Pinpoint the cell where the given text exists, returning its (X, Y) midpoint coordinate. 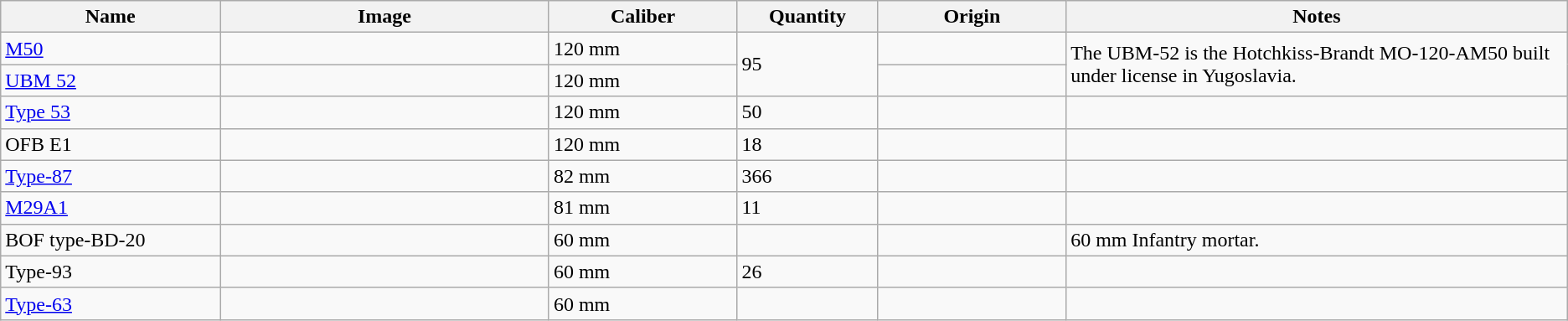
26 (807, 272)
Image (385, 17)
BOF type-BD-20 (111, 240)
Origin (972, 17)
60 mm Infantry mortar. (1317, 240)
18 (807, 144)
Type-87 (111, 176)
Notes (1317, 17)
82 mm (642, 176)
Type 53 (111, 112)
UBM 52 (111, 80)
Caliber (642, 17)
Type-63 (111, 303)
Type-93 (111, 272)
Quantity (807, 17)
OFB E1 (111, 144)
M50 (111, 49)
95 (807, 65)
M29A1 (111, 208)
The UBM-52 is the Hotchkiss-Brandt MO-120-AM50 built under license in Yugoslavia. (1317, 65)
81 mm (642, 208)
Name (111, 17)
50 (807, 112)
11 (807, 208)
366 (807, 176)
